Scan for the cell matching the given text and deliver its [x, y] coordinate at center. 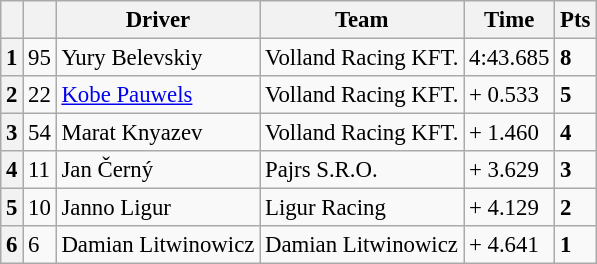
+ 4.129 [510, 208]
+ 4.641 [510, 245]
Kobe Pauwels [158, 95]
+ 1.460 [510, 133]
54 [40, 133]
95 [40, 58]
Pts [576, 20]
Ligur Racing [362, 208]
Jan Černý [158, 170]
Time [510, 20]
+ 0.533 [510, 95]
Janno Ligur [158, 208]
Team [362, 20]
Pajrs S.R.O. [362, 170]
Marat Knyazev [158, 133]
11 [40, 170]
Driver [158, 20]
8 [576, 58]
10 [40, 208]
+ 3.629 [510, 170]
22 [40, 95]
Yury Belevskiy [158, 58]
4:43.685 [510, 58]
